Detect which cell encompasses the target text, then output its [x, y] center coordinate. 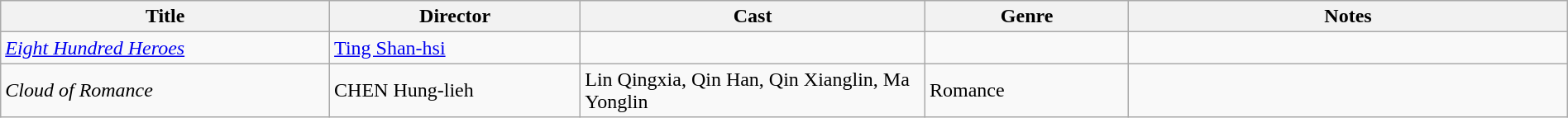
CHEN Hung-lieh [455, 91]
Ting Shan-hsi [455, 48]
Eight Hundred Heroes [165, 48]
Genre [1026, 17]
Lin Qingxia, Qin Han, Qin Xianglin, Ma Yonglin [753, 91]
Romance [1026, 91]
Cloud of Romance [165, 91]
Notes [1348, 17]
Cast [753, 17]
Title [165, 17]
Director [455, 17]
